Return (x, y) of the center of cell containing provided text 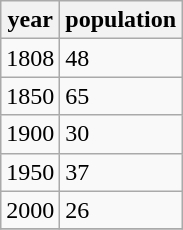
26 (121, 210)
1950 (30, 172)
37 (121, 172)
48 (121, 58)
1850 (30, 96)
population (121, 20)
1900 (30, 134)
65 (121, 96)
2000 (30, 210)
year (30, 20)
30 (121, 134)
1808 (30, 58)
